Output the [X, Y] coordinate of the center of the cell containing the given text.  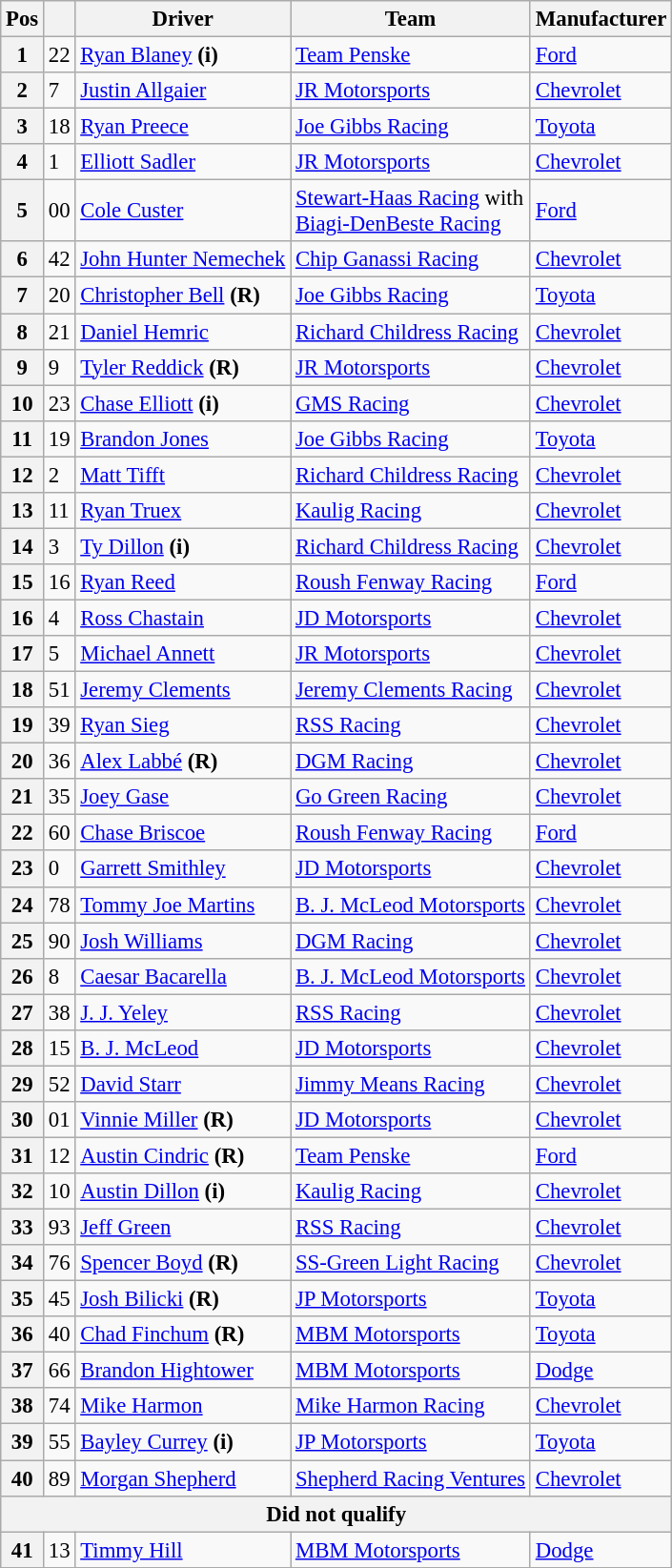
26 [23, 976]
Chad Finchum (R) [183, 1334]
Go Green Racing [411, 797]
17 [23, 654]
Vinnie Miller (R) [183, 1120]
GMS Racing [411, 403]
93 [59, 1228]
Brandon Hightower [183, 1371]
Chase Elliott (i) [183, 403]
6 [23, 260]
Ryan Preece [183, 127]
Matt Tifft [183, 475]
Mike Harmon [183, 1406]
Chip Ganassi Racing [411, 260]
00 [59, 212]
29 [23, 1084]
14 [23, 546]
J. J. Yeley [183, 1012]
Garrett Smithley [183, 869]
37 [23, 1371]
Caesar Bacarella [183, 976]
Daniel Hemric [183, 332]
Mike Harmon Racing [411, 1406]
Team [411, 19]
Josh Bilicki (R) [183, 1299]
89 [59, 1478]
Alex Labbé (R) [183, 762]
B. J. McLeod [183, 1049]
32 [23, 1191]
Austin Cindric (R) [183, 1155]
Jimmy Means Racing [411, 1084]
25 [23, 941]
Joey Gase [183, 797]
Tyler Reddick (R) [183, 367]
66 [59, 1371]
Chase Briscoe [183, 833]
Bayley Currey (i) [183, 1442]
SS-Green Light Racing [411, 1263]
Did not qualify [336, 1514]
Pos [23, 19]
Shepherd Racing Ventures [411, 1478]
David Starr [183, 1084]
Brandon Jones [183, 438]
27 [23, 1012]
90 [59, 941]
41 [23, 1550]
24 [23, 905]
Ross Chastain [183, 618]
34 [23, 1263]
Ryan Blaney (i) [183, 55]
45 [59, 1299]
Timmy Hill [183, 1550]
Justin Allgaier [183, 91]
28 [23, 1049]
Austin Dillon (i) [183, 1191]
55 [59, 1442]
74 [59, 1406]
John Hunter Nemechek [183, 260]
60 [59, 833]
Michael Annett [183, 654]
30 [23, 1120]
51 [59, 690]
Elliott Sadler [183, 162]
Manufacturer [601, 19]
Ty Dillon (i) [183, 546]
Driver [183, 19]
Tommy Joe Martins [183, 905]
33 [23, 1228]
78 [59, 905]
52 [59, 1084]
0 [59, 869]
Morgan Shepherd [183, 1478]
Ryan Truex [183, 511]
42 [59, 260]
Ryan Sieg [183, 725]
01 [59, 1120]
Spencer Boyd (R) [183, 1263]
Christopher Bell (R) [183, 295]
Josh Williams [183, 941]
31 [23, 1155]
Stewart-Haas Racing with Biagi-DenBeste Racing [411, 212]
Jeremy Clements Racing [411, 690]
Ryan Reed [183, 582]
Jeff Green [183, 1228]
Cole Custer [183, 212]
76 [59, 1263]
Jeremy Clements [183, 690]
